Determine the (x, y) coordinate at the center of the cell enclosing the given text.  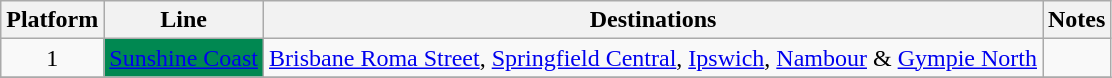
Line (184, 20)
Notes (1076, 20)
1 (52, 58)
Brisbane Roma Street, Springfield Central, Ipswich, Nambour & Gympie North (654, 58)
Destinations (654, 20)
Platform (52, 20)
Sunshine Coast (184, 58)
